Determine the (X, Y) coordinate at the center of the cell enclosing the given text.  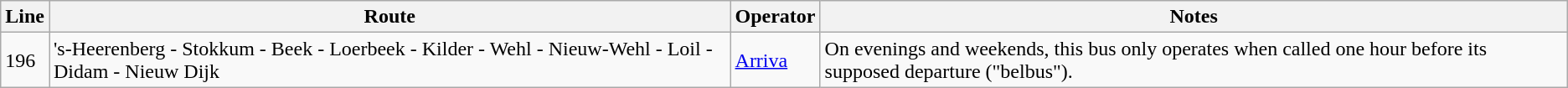
Arriva (776, 60)
Route (389, 17)
Line (25, 17)
's-Heerenberg - Stokkum - Beek - Loerbeek - Kilder - Wehl - Nieuw-Wehl - Loil - Didam - Nieuw Dijk (389, 60)
On evenings and weekends, this bus only operates when called one hour before its supposed departure ("belbus"). (1194, 60)
Notes (1194, 17)
196 (25, 60)
Operator (776, 17)
